Capture the cell that displays the provided text and extract its [x, y] central coordinate. 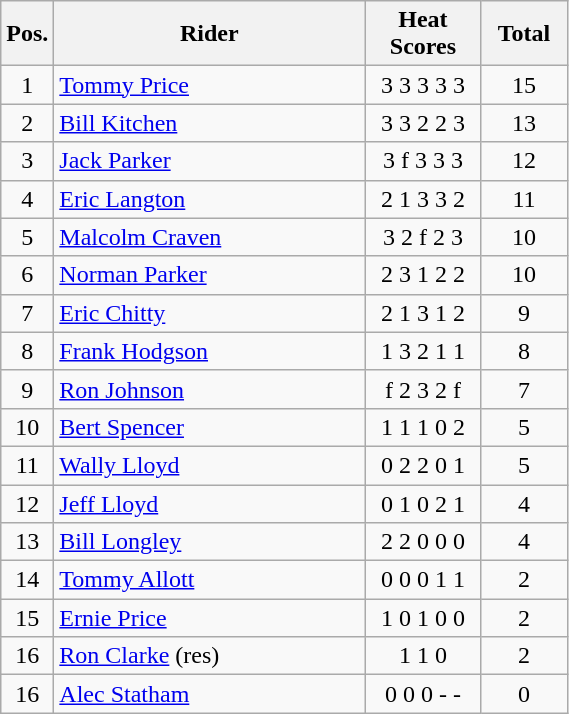
1 [28, 85]
Norman Parker [210, 275]
Total [524, 34]
Jeff Lloyd [210, 503]
1 0 1 0 0 [423, 618]
Rider [210, 34]
0 1 0 2 1 [423, 503]
Ron Johnson [210, 389]
0 0 0 - - [423, 694]
Eric Langton [210, 199]
Ron Clarke (res) [210, 656]
Tommy Allott [210, 580]
Bert Spencer [210, 427]
f 2 3 2 f [423, 389]
3 f 3 3 3 [423, 161]
2 2 0 0 0 [423, 542]
Wally Lloyd [210, 465]
3 2 f 2 3 [423, 237]
Eric Chitty [210, 313]
0 [524, 694]
1 1 0 [423, 656]
1 3 2 1 1 [423, 351]
Heat Scores [423, 34]
Tommy Price [210, 85]
2 1 3 1 2 [423, 313]
3 [28, 161]
3 3 3 3 3 [423, 85]
2 3 1 2 2 [423, 275]
Ernie Price [210, 618]
6 [28, 275]
2 1 3 3 2 [423, 199]
Jack Parker [210, 161]
3 3 2 2 3 [423, 123]
0 0 0 1 1 [423, 580]
Pos. [28, 34]
Frank Hodgson [210, 351]
1 1 1 0 2 [423, 427]
Bill Kitchen [210, 123]
0 2 2 0 1 [423, 465]
Bill Longley [210, 542]
14 [28, 580]
Malcolm Craven [210, 237]
Alec Statham [210, 694]
